Pinpoint the cell where the given text exists, returning its (x, y) midpoint coordinate. 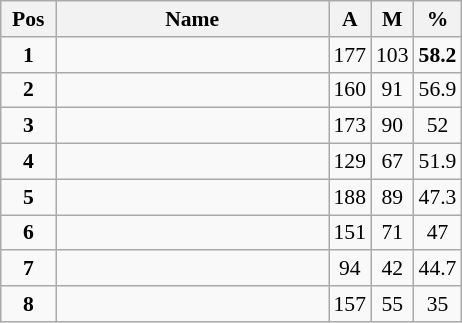
90 (392, 126)
5 (28, 197)
177 (350, 55)
160 (350, 90)
3 (28, 126)
157 (350, 304)
91 (392, 90)
8 (28, 304)
35 (438, 304)
A (350, 19)
67 (392, 162)
M (392, 19)
44.7 (438, 269)
4 (28, 162)
51.9 (438, 162)
89 (392, 197)
2 (28, 90)
Pos (28, 19)
6 (28, 233)
42 (392, 269)
94 (350, 269)
173 (350, 126)
7 (28, 269)
47 (438, 233)
58.2 (438, 55)
56.9 (438, 90)
151 (350, 233)
Name (192, 19)
47.3 (438, 197)
129 (350, 162)
% (438, 19)
55 (392, 304)
188 (350, 197)
1 (28, 55)
52 (438, 126)
71 (392, 233)
103 (392, 55)
